Detect which cell encompasses the target text, then output its [X, Y] center coordinate. 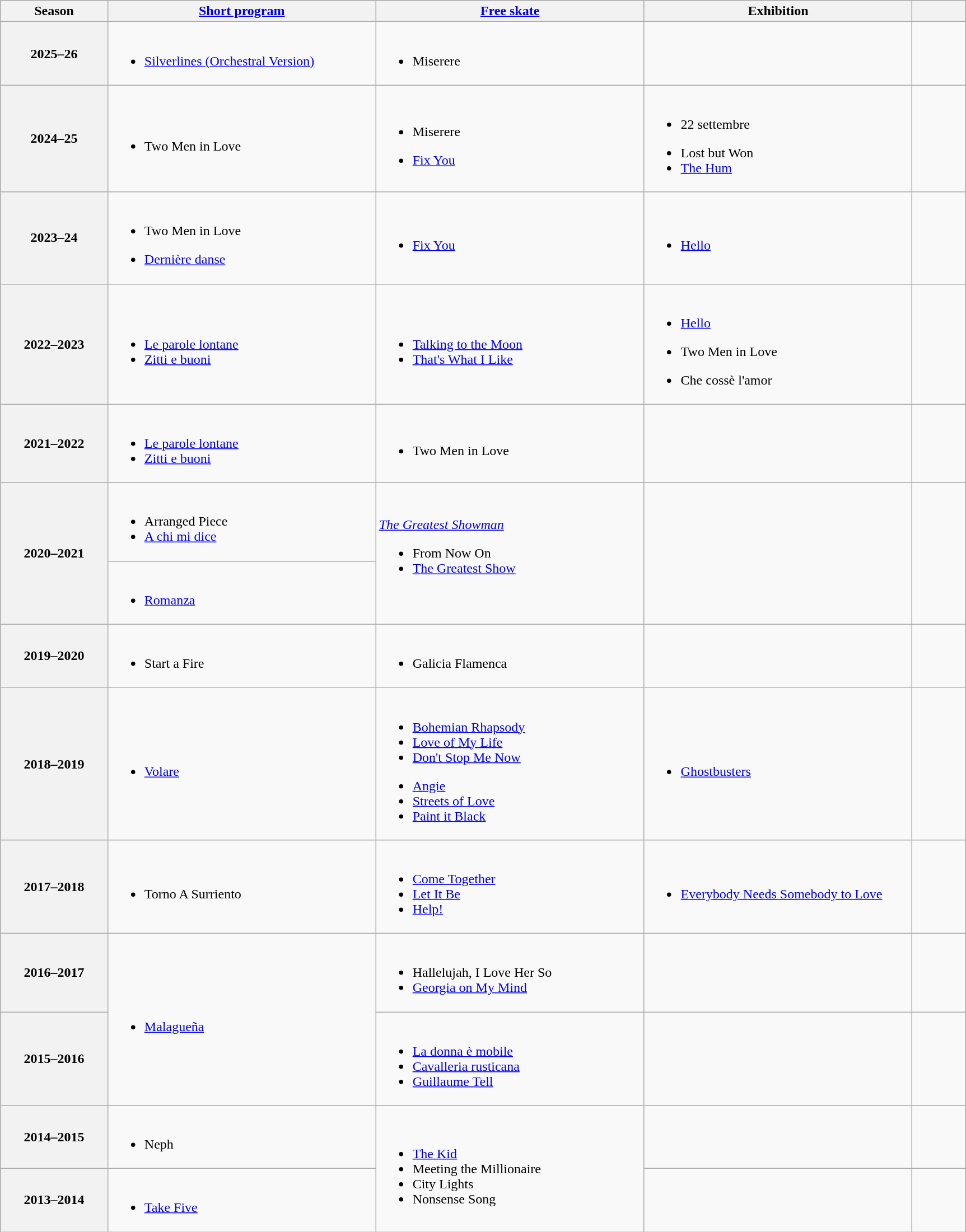
2020–2021 [54, 553]
Silverlines (Orchestral Version) [242, 54]
Malagueña [242, 1019]
2016–2017 [54, 972]
Short program [242, 11]
2017–2018 [54, 887]
2023–24 [54, 238]
Galicia Flamenca [510, 656]
Hello [778, 238]
Miserere [510, 54]
Bohemian RhapsodyLove of My LifeDon't Stop Me Now AngieStreets of LovePaint it Black [510, 763]
The Kid Meeting the Millionaire City Lights Nonsense Song [510, 1169]
Two Men in Love Dernière danse [242, 238]
2014–2015 [54, 1137]
2019–2020 [54, 656]
Arranged Piece A chi mi dice [242, 522]
The Greatest ShowmanFrom Now OnThe Greatest Show [510, 553]
Torno A Surriento [242, 887]
Exhibition [778, 11]
2024–25 [54, 139]
2025–26 [54, 54]
Take Five [242, 1200]
Come Together Let It Be Help! [510, 887]
Everybody Needs Somebody to Love [778, 887]
22 settembre Lost but Won The Hum [778, 139]
Fix You [510, 238]
Hallelujah, I Love Her So Georgia on My Mind [510, 972]
Romanza [242, 592]
Free skate [510, 11]
Talking to the Moon That's What I Like [510, 344]
Neph [242, 1137]
Volare [242, 763]
2022–2023 [54, 344]
Ghostbusters [778, 763]
La donna è mobile Cavalleria rusticana Guillaume Tell [510, 1059]
Season [54, 11]
2013–2014 [54, 1200]
Miserere Fix You [510, 139]
2021–2022 [54, 443]
2015–2016 [54, 1059]
Hello Two Men in Love Che cossè l'amor [778, 344]
2018–2019 [54, 763]
Start a Fire [242, 656]
